Scan for the cell matching the given text and deliver its [X, Y] coordinate at center. 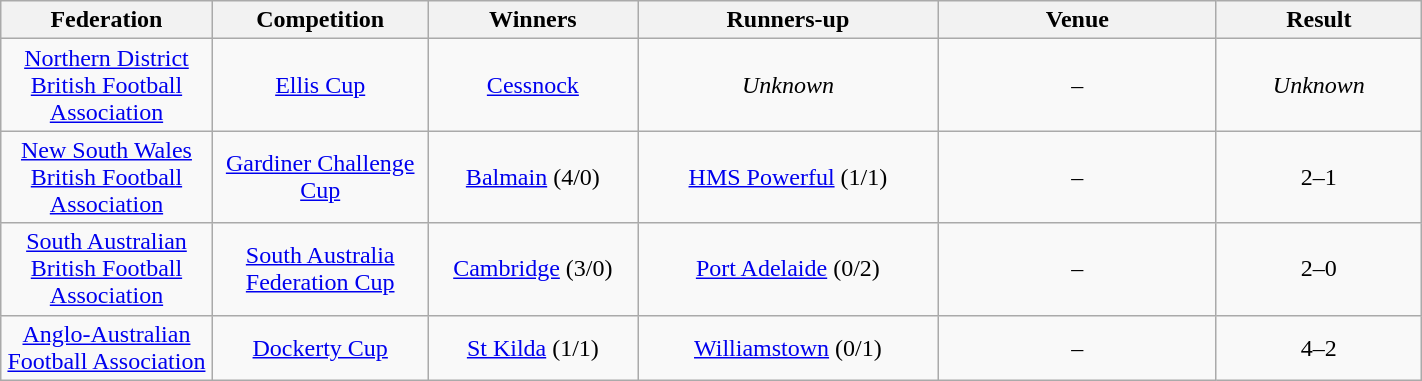
Cambridge (3/0) [532, 269]
Winners [532, 20]
Northern District British Football Association [106, 85]
Williamstown (0/1) [788, 348]
Balmain (4/0) [532, 177]
2–0 [1318, 269]
South Australia Federation Cup [320, 269]
Gardiner Challenge Cup [320, 177]
Competition [320, 20]
South Australian British Football Association [106, 269]
Dockerty Cup [320, 348]
Port Adelaide (0/2) [788, 269]
Federation [106, 20]
New South Wales British Football Association [106, 177]
2–1 [1318, 177]
Cessnock [532, 85]
HMS Powerful (1/1) [788, 177]
Anglo-Australian Football Association [106, 348]
Venue [1077, 20]
4–2 [1318, 348]
Ellis Cup [320, 85]
Runners-up [788, 20]
St Kilda (1/1) [532, 348]
Result [1318, 20]
